For the text-containing cell, return its midpoint in (x, y) coordinate format. 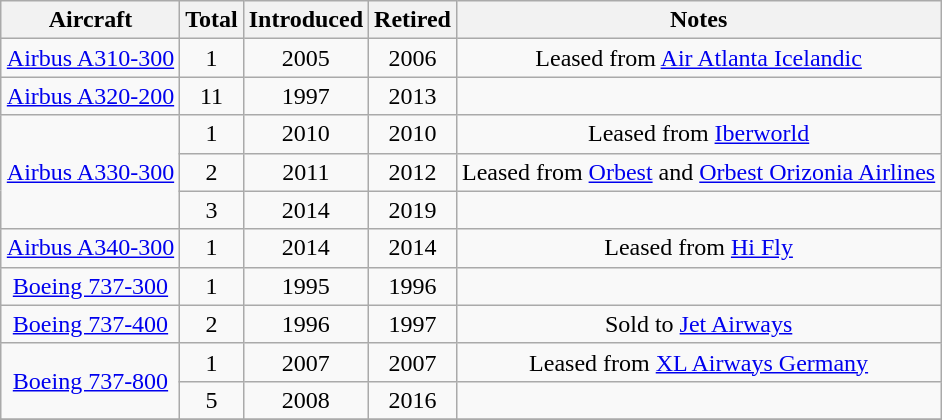
Aircraft (90, 20)
11 (212, 96)
Leased from Iberworld (698, 134)
1995 (306, 286)
2013 (413, 96)
2006 (413, 58)
2016 (413, 400)
Total (212, 20)
Airbus A330-300 (90, 172)
Boeing 737-400 (90, 324)
2005 (306, 58)
Introduced (306, 20)
Retired (413, 20)
Boeing 737-800 (90, 381)
2008 (306, 400)
Sold to Jet Airways (698, 324)
2011 (306, 172)
2012 (413, 172)
Boeing 737-300 (90, 286)
Leased from Orbest and Orbest Orizonia Airlines (698, 172)
Airbus A320-200 (90, 96)
Notes (698, 20)
2019 (413, 210)
3 (212, 210)
5 (212, 400)
Leased from Air Atlanta Icelandic (698, 58)
Leased from Hi Fly (698, 248)
Leased from XL Airways Germany (698, 362)
Airbus A310-300 (90, 58)
Airbus A340-300 (90, 248)
